Extract the [x, y] coordinate from the center of the cell holding the provided text.  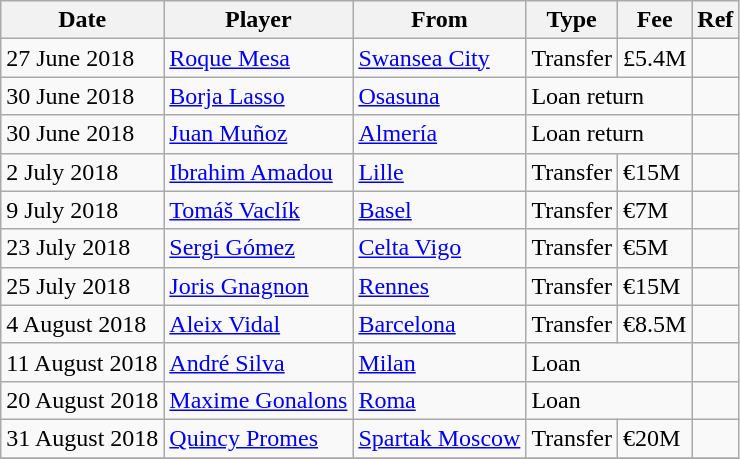
Roque Mesa [258, 58]
Date [82, 20]
Aleix Vidal [258, 324]
2 July 2018 [82, 172]
€5M [654, 248]
Rennes [440, 286]
From [440, 20]
Player [258, 20]
€20M [654, 438]
€8.5M [654, 324]
Maxime Gonalons [258, 400]
Roma [440, 400]
Barcelona [440, 324]
20 August 2018 [82, 400]
Basel [440, 210]
31 August 2018 [82, 438]
Sergi Gómez [258, 248]
Spartak Moscow [440, 438]
Quincy Promes [258, 438]
Ref [716, 20]
23 July 2018 [82, 248]
Almería [440, 134]
27 June 2018 [82, 58]
Juan Muñoz [258, 134]
Milan [440, 362]
11 August 2018 [82, 362]
Type [572, 20]
Tomáš Vaclík [258, 210]
€7M [654, 210]
4 August 2018 [82, 324]
Lille [440, 172]
Joris Gnagnon [258, 286]
25 July 2018 [82, 286]
Ibrahim Amadou [258, 172]
Swansea City [440, 58]
André Silva [258, 362]
£5.4M [654, 58]
Borja Lasso [258, 96]
Osasuna [440, 96]
9 July 2018 [82, 210]
Fee [654, 20]
Celta Vigo [440, 248]
